Find where the given text appears and provide that cell's center as (X, Y) coordinate. 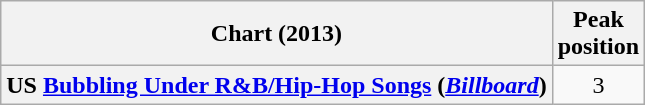
Chart (2013) (276, 34)
US Bubbling Under R&B/Hip-Hop Songs (Billboard) (276, 85)
3 (598, 85)
Peakposition (598, 34)
